From the cell containing the given text, extract its center point as (X, Y) coordinate. 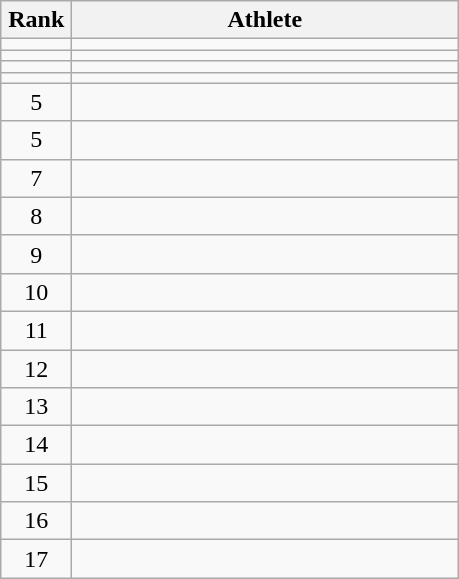
9 (36, 254)
17 (36, 559)
11 (36, 330)
8 (36, 216)
7 (36, 178)
15 (36, 483)
14 (36, 445)
13 (36, 407)
Rank (36, 20)
16 (36, 521)
12 (36, 369)
Athlete (265, 20)
10 (36, 292)
